Detect which cell encompasses the target text, then output its (X, Y) center coordinate. 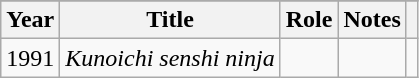
1991 (30, 58)
Role (309, 20)
Title (170, 20)
Year (30, 20)
Notes (372, 20)
Kunoichi senshi ninja (170, 58)
